Capture the cell that displays the provided text and extract its [X, Y] central coordinate. 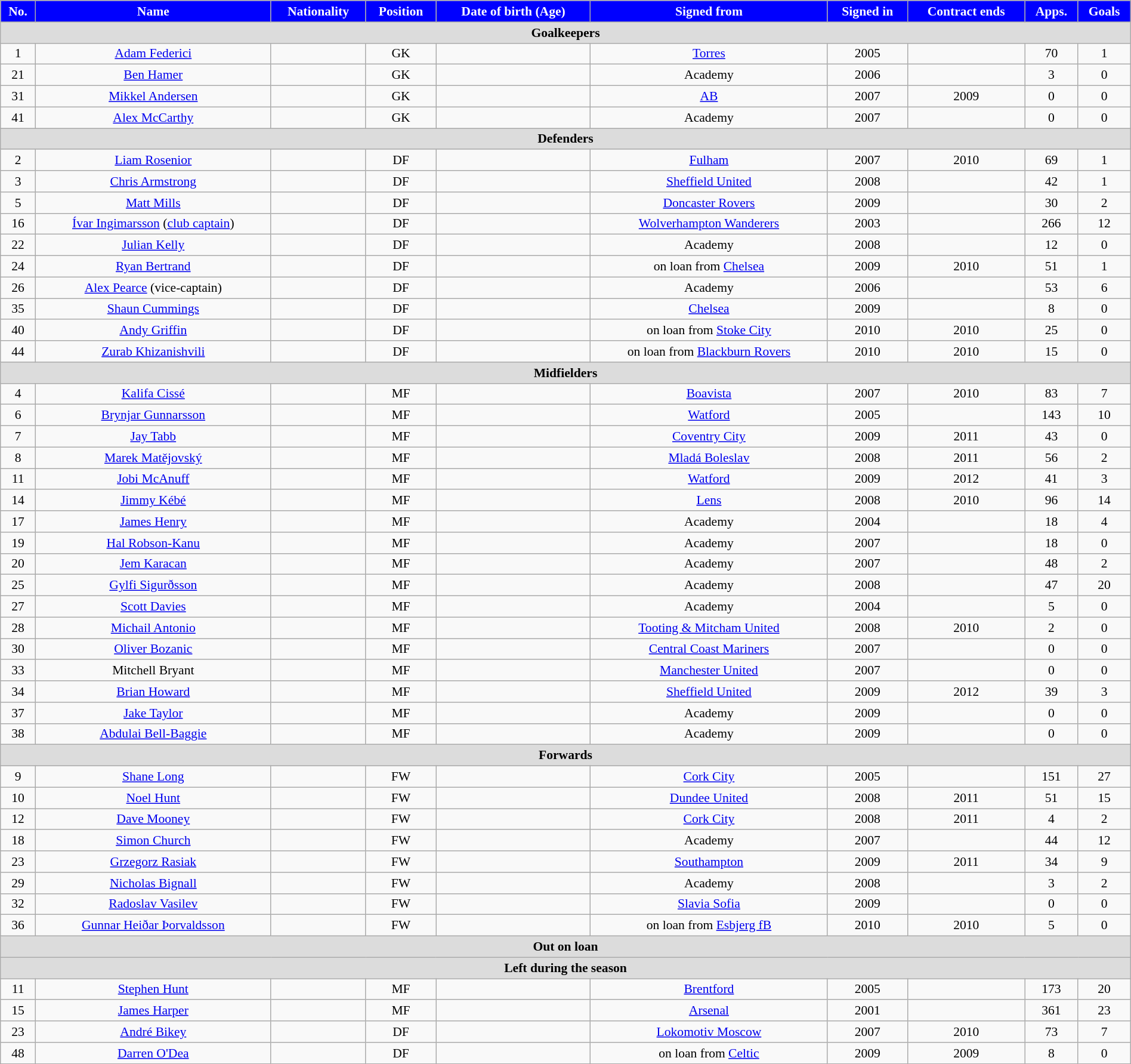
96 [1051, 501]
Doncaster Rovers [709, 203]
on loan from Stoke City [709, 331]
38 [18, 734]
47 [1051, 585]
Liam Rosenior [153, 161]
Name [153, 11]
17 [18, 522]
Noel Hunt [153, 798]
James Henry [153, 522]
Nicholas Bignall [153, 883]
Chris Armstrong [153, 181]
Jem Karacan [153, 564]
James Harper [153, 1011]
Boavista [709, 394]
53 [1051, 288]
Grzegorz Rasiak [153, 862]
Date of birth (Age) [513, 11]
266 [1051, 224]
Mitchell Bryant [153, 671]
43 [1051, 437]
Torres [709, 54]
Arsenal [709, 1011]
39 [1051, 692]
16 [18, 224]
361 [1051, 1011]
Abdulai Bell-Baggie [153, 734]
Shaun Cummings [153, 309]
Wolverhampton Wanderers [709, 224]
26 [18, 288]
Darren O'Dea [153, 1053]
Slavia Sofia [709, 904]
Kalifa Cissé [153, 394]
143 [1051, 415]
Shane Long [153, 777]
Julian Kelly [153, 245]
Alex Pearce (vice-captain) [153, 288]
Dundee United [709, 798]
70 [1051, 54]
Goals [1104, 11]
Position [401, 11]
33 [18, 671]
Defenders [565, 139]
Southampton [709, 862]
Ben Hamer [153, 75]
Jimmy Kébé [153, 501]
Brian Howard [153, 692]
173 [1051, 989]
Nationality [319, 11]
22 [18, 245]
Brentford [709, 989]
69 [1051, 161]
40 [18, 331]
Simon Church [153, 841]
Dave Mooney [153, 819]
AB [709, 97]
on loan from Blackburn Rovers [709, 351]
28 [18, 628]
Jay Tabb [153, 437]
Stephen Hunt [153, 989]
Adam Federici [153, 54]
Lokomotiv Moscow [709, 1032]
Mladá Boleslav [709, 458]
André Bikey [153, 1032]
21 [18, 75]
Mikkel Andersen [153, 97]
on loan from Chelsea [709, 267]
No. [18, 11]
37 [18, 713]
Marek Matějovský [153, 458]
56 [1051, 458]
Left during the season [565, 968]
Ívar Ingimarsson (club captain) [153, 224]
Fulham [709, 161]
Jobi McAnuff [153, 479]
Tooting & Mitcham United [709, 628]
Hal Robson-Kanu [153, 543]
Midfielders [565, 373]
Gunnar Heiðar Þorvaldsson [153, 926]
Goalkeepers [565, 33]
Andy Griffin [153, 331]
Radoslav Vasilev [153, 904]
Oliver Bozanic [153, 649]
2003 [867, 224]
Chelsea [709, 309]
Manchester United [709, 671]
Out on loan [565, 947]
42 [1051, 181]
Matt Mills [153, 203]
Lens [709, 501]
Scott Davies [153, 607]
on loan from Celtic [709, 1053]
Brynjar Gunnarsson [153, 415]
Jake Taylor [153, 713]
32 [18, 904]
35 [18, 309]
2001 [867, 1011]
Forwards [565, 755]
Central Coast Mariners [709, 649]
29 [18, 883]
Michail Antonio [153, 628]
73 [1051, 1032]
Signed in [867, 11]
Alex McCarthy [153, 118]
Coventry City [709, 437]
31 [18, 97]
24 [18, 267]
Signed from [709, 11]
151 [1051, 777]
Ryan Bertrand [153, 267]
Gylfi Sigurðsson [153, 585]
83 [1051, 394]
Zurab Khizanishvili [153, 351]
on loan from Esbjerg fB [709, 926]
Contract ends [966, 11]
Apps. [1051, 11]
19 [18, 543]
36 [18, 926]
